Capture the cell that displays the provided text and extract its [X, Y] central coordinate. 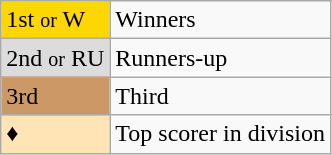
Top scorer in division [220, 134]
3rd [56, 96]
2nd or RU [56, 58]
Winners [220, 20]
Third [220, 96]
1st or W [56, 20]
Runners-up [220, 58]
♦ [56, 134]
